Determine the (X, Y) coordinate at the center of the cell enclosing the given text.  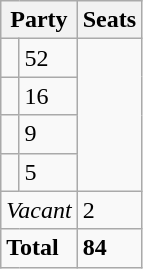
84 (109, 248)
9 (48, 134)
Total (39, 248)
52 (48, 58)
Party (39, 20)
Vacant (39, 210)
16 (48, 96)
5 (48, 172)
2 (109, 210)
Seats (109, 20)
